Output the (x, y) coordinate of the center of the cell containing the given text.  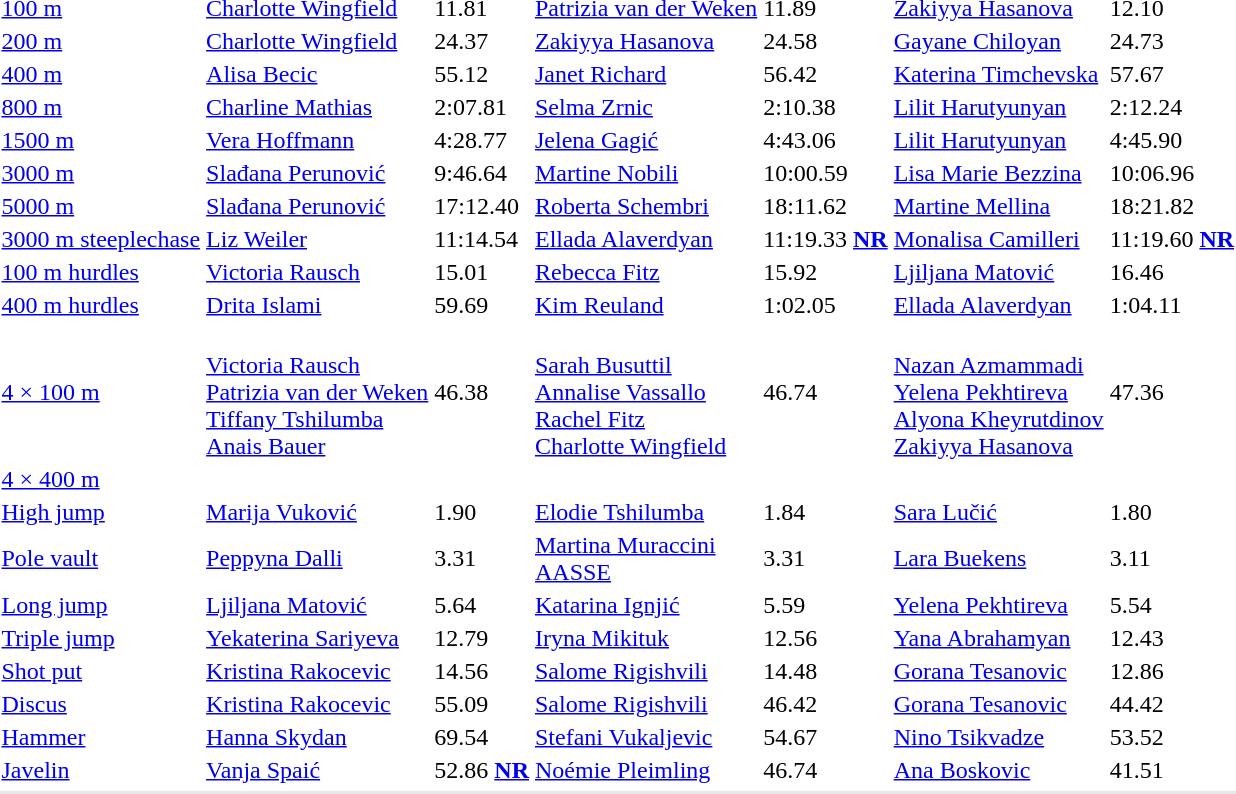
Elodie Tshilumba (646, 512)
14.56 (482, 671)
17:12.40 (482, 206)
400 m hurdles (101, 305)
10:00.59 (826, 173)
Iryna Mikituk (646, 638)
100 m hurdles (101, 272)
Martina Muraccini AASSE (646, 558)
9:46.64 (482, 173)
Monalisa Camilleri (998, 239)
44.42 (1172, 704)
15.01 (482, 272)
4 × 100 m (101, 392)
Triple jump (101, 638)
2:07.81 (482, 107)
12.79 (482, 638)
5.59 (826, 605)
24.37 (482, 41)
Shot put (101, 671)
Sarah BusuttilAnnalise VassalloRachel FitzCharlotte Wingfield (646, 392)
Yana Abrahamyan (998, 638)
Alisa Becic (318, 74)
Selma Zrnic (646, 107)
2:12.24 (1172, 107)
Victoria RauschPatrizia van der WekenTiffany TshilumbaAnais Bauer (318, 392)
800 m (101, 107)
2:10.38 (826, 107)
Charline Mathias (318, 107)
52.86 NR (482, 770)
55.12 (482, 74)
15.92 (826, 272)
1.84 (826, 512)
Charlotte Wingfield (318, 41)
5.64 (482, 605)
3000 m (101, 173)
69.54 (482, 737)
1.80 (1172, 512)
3.11 (1172, 558)
Martine Nobili (646, 173)
24.58 (826, 41)
Gayane Chiloyan (998, 41)
Nazan AzmammadiYelena PekhtirevaAlyona KheyrutdinovZakiyya Hasanova (998, 392)
Rebecca Fitz (646, 272)
12.56 (826, 638)
4:45.90 (1172, 140)
10:06.96 (1172, 173)
Katerina Timchevska (998, 74)
24.73 (1172, 41)
5000 m (101, 206)
Pole vault (101, 558)
Sara Lučić (998, 512)
5.54 (1172, 605)
46.42 (826, 704)
Martine Mellina (998, 206)
4:43.06 (826, 140)
47.36 (1172, 392)
11:14.54 (482, 239)
4:28.77 (482, 140)
Jelena Gagić (646, 140)
Janet Richard (646, 74)
High jump (101, 512)
Lara Buekens (998, 558)
Ana Boskovic (998, 770)
59.69 (482, 305)
Liz Weiler (318, 239)
41.51 (1172, 770)
Hammer (101, 737)
3000 m steeplechase (101, 239)
1:02.05 (826, 305)
54.67 (826, 737)
1500 m (101, 140)
12.86 (1172, 671)
Vanja Spaić (318, 770)
Zakiyya Hasanova (646, 41)
14.48 (826, 671)
57.67 (1172, 74)
Victoria Rausch (318, 272)
1:04.11 (1172, 305)
18:21.82 (1172, 206)
Discus (101, 704)
Drita Islami (318, 305)
11:19.33 NR (826, 239)
12.43 (1172, 638)
Noémie Pleimling (646, 770)
Katarina Ignjić (646, 605)
Yekaterina Sariyeva (318, 638)
Javelin (101, 770)
Marija Vuković (318, 512)
18:11.62 (826, 206)
Vera Hoffmann (318, 140)
1.90 (482, 512)
46.38 (482, 392)
Lisa Marie Bezzina (998, 173)
Roberta Schembri (646, 206)
Stefani Vukaljevic (646, 737)
400 m (101, 74)
53.52 (1172, 737)
16.46 (1172, 272)
Kim Reuland (646, 305)
Yelena Pekhtireva (998, 605)
4 × 400 m (101, 479)
56.42 (826, 74)
11:19.60 NR (1172, 239)
Peppyna Dalli (318, 558)
55.09 (482, 704)
Hanna Skydan (318, 737)
Long jump (101, 605)
200 m (101, 41)
Nino Tsikvadze (998, 737)
